Return [x, y] of the center of cell containing provided text 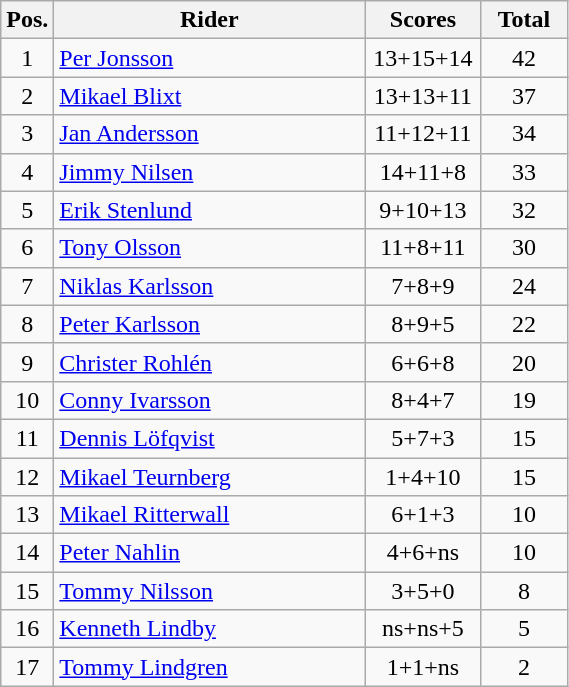
7+8+9 [423, 286]
Dennis Löfqvist [210, 438]
Rider [210, 20]
Niklas Karlsson [210, 286]
24 [524, 286]
1+4+10 [423, 477]
Peter Nahlin [210, 553]
Scores [423, 20]
32 [524, 210]
Christer Rohlén [210, 362]
7 [28, 286]
Mikael Blixt [210, 96]
19 [524, 400]
Total [524, 20]
17 [28, 667]
14+11+8 [423, 172]
34 [524, 134]
11+8+11 [423, 248]
9+10+13 [423, 210]
13+13+11 [423, 96]
16 [28, 629]
4+6+ns [423, 553]
6+1+3 [423, 515]
30 [524, 248]
Tony Olsson [210, 248]
Erik Stenlund [210, 210]
9 [28, 362]
22 [524, 324]
13+15+14 [423, 58]
Tommy Nilsson [210, 591]
Jimmy Nilsen [210, 172]
6 [28, 248]
11 [28, 438]
1+1+ns [423, 667]
Jan Andersson [210, 134]
Mikael Ritterwall [210, 515]
37 [524, 96]
Peter Karlsson [210, 324]
Kenneth Lindby [210, 629]
3 [28, 134]
14 [28, 553]
8+9+5 [423, 324]
1 [28, 58]
13 [28, 515]
42 [524, 58]
Per Jonsson [210, 58]
Pos. [28, 20]
6+6+8 [423, 362]
Mikael Teurnberg [210, 477]
ns+ns+5 [423, 629]
20 [524, 362]
8+4+7 [423, 400]
Conny Ivarsson [210, 400]
4 [28, 172]
33 [524, 172]
12 [28, 477]
Tommy Lindgren [210, 667]
3+5+0 [423, 591]
11+12+11 [423, 134]
5+7+3 [423, 438]
